Capture the cell that displays the provided text and extract its (x, y) central coordinate. 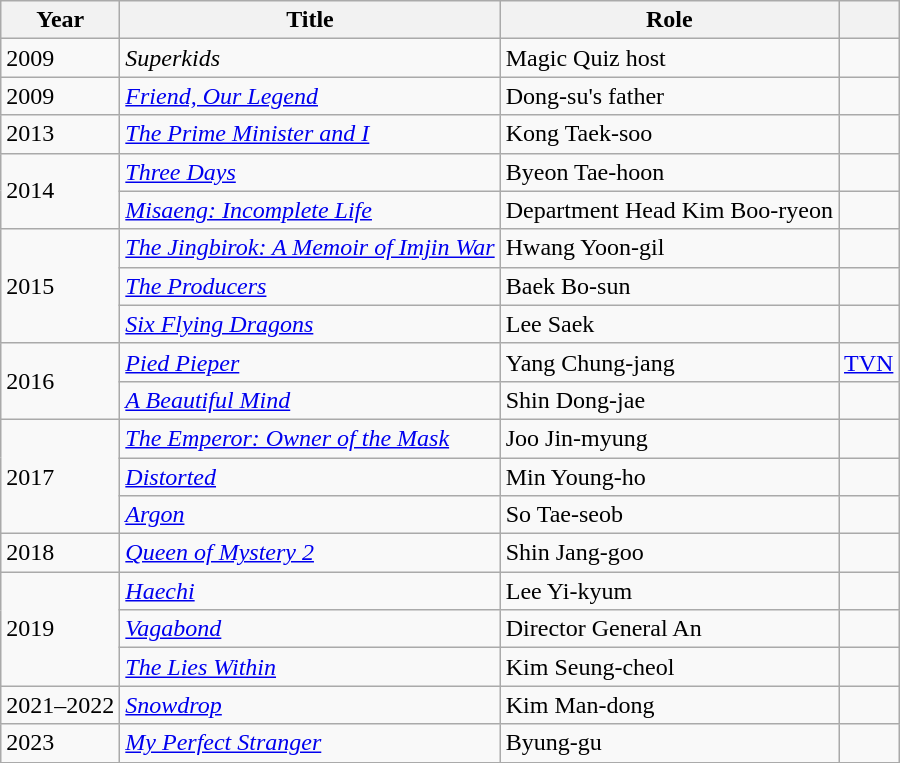
2021–2022 (60, 705)
Distorted (310, 477)
Title (310, 20)
Magic Quiz host (669, 58)
Shin Dong-jae (669, 400)
Byeon Tae-hoon (669, 172)
Argon (310, 515)
Friend, Our Legend (310, 96)
Kim Man-dong (669, 705)
Superkids (310, 58)
2015 (60, 286)
Role (669, 20)
The Lies Within (310, 667)
Department Head Kim Boo-ryeon (669, 210)
2016 (60, 381)
2019 (60, 629)
The Jingbirok: A Memoir of Imjin War (310, 248)
2013 (60, 134)
Min Young-ho (669, 477)
Kim Seung-cheol (669, 667)
2023 (60, 743)
The Emperor: Owner of the Mask (310, 438)
The Prime Minister and I (310, 134)
Year (60, 20)
Six Flying Dragons (310, 324)
Lee Yi-kyum (669, 591)
Pied Pieper (310, 362)
Vagabond (310, 629)
2018 (60, 553)
Queen of Mystery 2 (310, 553)
Dong-su's father (669, 96)
Baek Bo-sun (669, 286)
Director General An (669, 629)
Three Days (310, 172)
Kong Taek-soo (669, 134)
Misaeng: Incomplete Life (310, 210)
Haechi (310, 591)
A Beautiful Mind (310, 400)
The Producers (310, 286)
My Perfect Stranger (310, 743)
TVN (868, 362)
Lee Saek (669, 324)
Shin Jang-goo (669, 553)
2017 (60, 476)
So Tae-seob (669, 515)
2014 (60, 191)
Byung-gu (669, 743)
Joo Jin-myung (669, 438)
Hwang Yoon-gil (669, 248)
Yang Chung-jang (669, 362)
Snowdrop (310, 705)
